Provide the (x, y) coordinate of the cell's center where the given text is located.  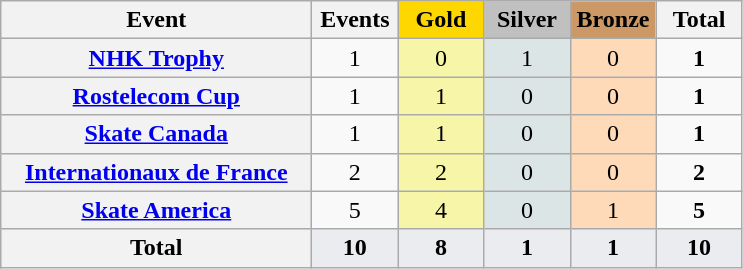
Silver (527, 20)
Event (156, 20)
Rostelecom Cup (156, 96)
Gold (441, 20)
Internationaux de France (156, 172)
Skate America (156, 210)
Skate Canada (156, 134)
NHK Trophy (156, 58)
4 (441, 210)
Bronze (613, 20)
8 (441, 248)
Events (355, 20)
